Capture the cell that displays the provided text and extract its (x, y) central coordinate. 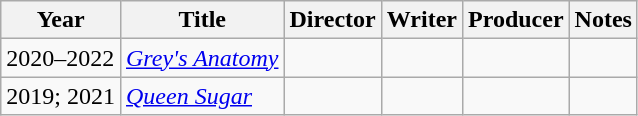
2020–2022 (61, 58)
Year (61, 20)
Producer (516, 20)
Queen Sugar (202, 96)
Notes (603, 20)
Grey's Anatomy (202, 58)
Title (202, 20)
2019; 2021 (61, 96)
Director (332, 20)
Writer (422, 20)
